Return the (X, Y) coordinate for the center point of the cell that contains the specified text.  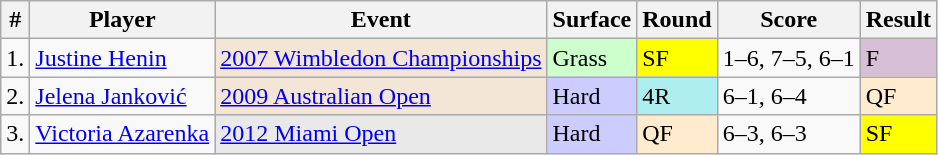
Score (788, 20)
Round (677, 20)
Jelena Janković (122, 96)
2. (16, 96)
# (16, 20)
Surface (592, 20)
6–1, 6–4 (788, 96)
2009 Australian Open (381, 96)
4R (677, 96)
F (898, 58)
1. (16, 58)
6–3, 6–3 (788, 134)
Event (381, 20)
3. (16, 134)
Player (122, 20)
1–6, 7–5, 6–1 (788, 58)
Result (898, 20)
Victoria Azarenka (122, 134)
Grass (592, 58)
2007 Wimbledon Championships (381, 58)
2012 Miami Open (381, 134)
Justine Henin (122, 58)
